Output the (x, y) coordinate of the center of the cell containing the given text.  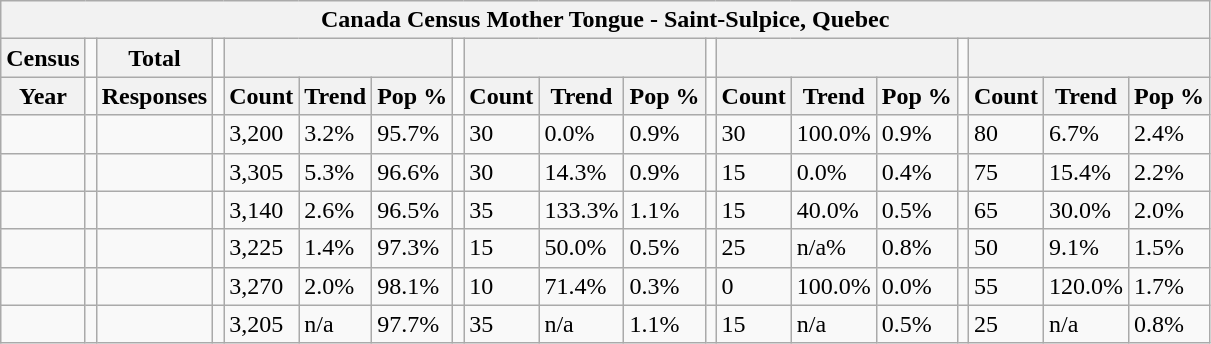
3,140 (262, 210)
0.3% (664, 286)
75 (1006, 172)
n/a% (834, 248)
Year (43, 96)
55 (1006, 286)
50.0% (582, 248)
Responses (154, 96)
14.3% (582, 172)
1.7% (1170, 286)
96.6% (412, 172)
40.0% (834, 210)
15.4% (1086, 172)
50 (1006, 248)
133.3% (582, 210)
3,200 (262, 134)
3,225 (262, 248)
5.3% (336, 172)
97.7% (412, 324)
96.5% (412, 210)
0.4% (916, 172)
3.2% (336, 134)
30.0% (1086, 210)
2.4% (1170, 134)
3,270 (262, 286)
71.4% (582, 286)
Total (154, 58)
10 (502, 286)
1.4% (336, 248)
0 (754, 286)
98.1% (412, 286)
3,205 (262, 324)
120.0% (1086, 286)
9.1% (1086, 248)
Census (43, 58)
3,305 (262, 172)
80 (1006, 134)
97.3% (412, 248)
Canada Census Mother Tongue - Saint-Sulpice, Quebec (606, 20)
6.7% (1086, 134)
1.5% (1170, 248)
95.7% (412, 134)
2.6% (336, 210)
2.2% (1170, 172)
65 (1006, 210)
